Return [X, Y] of the center of cell containing provided text 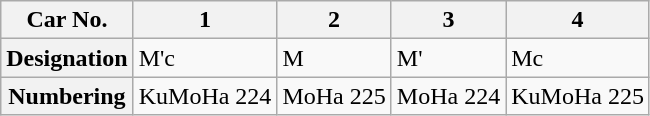
MoHa 224 [448, 96]
M'c [205, 58]
4 [578, 20]
MoHa 225 [334, 96]
Car No. [67, 20]
KuMoHa 225 [578, 96]
Designation [67, 58]
Numbering [67, 96]
M' [448, 58]
2 [334, 20]
M [334, 58]
Mc [578, 58]
KuMoHa 224 [205, 96]
3 [448, 20]
1 [205, 20]
